Locate the cell with the specified text and output its [x, y] center coordinate. 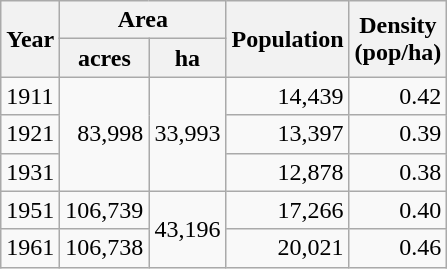
106,739 [104, 210]
0.42 [398, 96]
0.46 [398, 248]
1961 [30, 248]
43,196 [188, 229]
Year [30, 39]
17,266 [288, 210]
12,878 [288, 172]
1931 [30, 172]
83,998 [104, 134]
Density(pop/ha) [398, 39]
0.40 [398, 210]
0.38 [398, 172]
1921 [30, 134]
Area [143, 20]
ha [188, 58]
106,738 [104, 248]
Population [288, 39]
0.39 [398, 134]
1951 [30, 210]
13,397 [288, 134]
20,021 [288, 248]
acres [104, 58]
14,439 [288, 96]
1911 [30, 96]
33,993 [188, 134]
